Determine the (X, Y) coordinate at the center of the cell enclosing the given text.  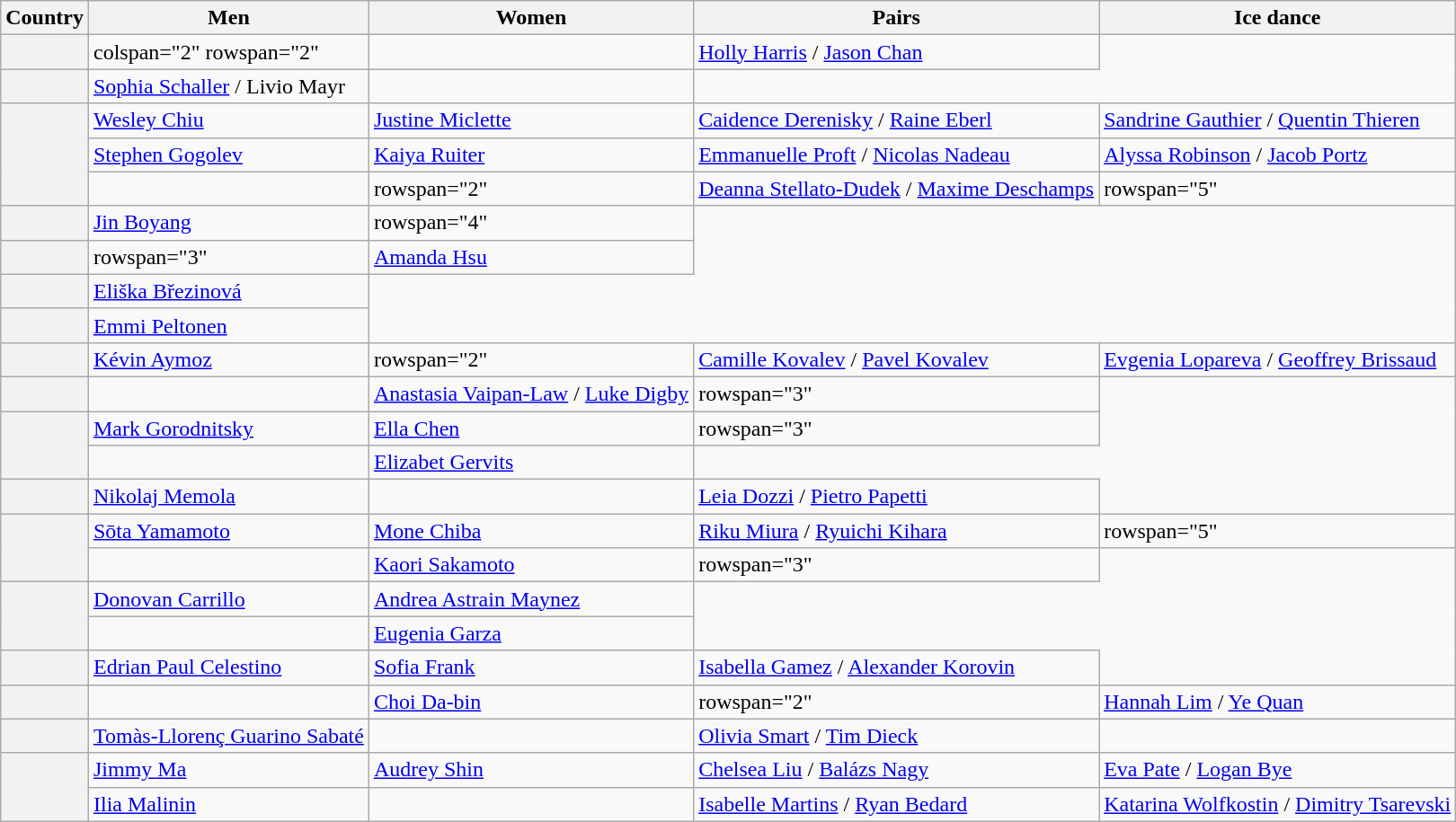
Sophia Schaller / Livio Mayr (228, 86)
Riku Miura / Ryuichi Kihara (897, 531)
Katarina Wolfkostin / Dimitry Tsarevski (1278, 804)
Justine Miclette (530, 120)
Chelsea Liu / Balázs Nagy (897, 770)
Holly Harris / Jason Chan (897, 52)
Wesley Chiu (228, 120)
Caidence Derenisky / Raine Eberl (897, 120)
colspan="2" rowspan="2" (228, 52)
Jin Boyang (228, 223)
Tomàs-Llorenç Guarino Sabaté (228, 736)
Leia Dozzi / Pietro Papetti (897, 497)
Men (228, 18)
Ella Chen (530, 429)
Kaori Sakamoto (530, 565)
Country (45, 18)
Deanna Stellato-Dudek / Maxime Deschamps (897, 189)
Stephen Gogolev (228, 155)
Ice dance (1278, 18)
Sofia Frank (530, 667)
Olivia Smart / Tim Dieck (897, 736)
Edrian Paul Celestino (228, 667)
Jimmy Ma (228, 770)
Nikolaj Memola (228, 497)
Alyssa Robinson / Jacob Portz (1278, 155)
Emmi Peltonen (228, 325)
Anastasia Vaipan-Law / Luke Digby (530, 393)
rowspan="4" (530, 223)
Mone Chiba (530, 531)
Evgenia Lopareva / Geoffrey Brissaud (1278, 359)
Ilia Malinin (228, 804)
Sandrine Gauthier / Quentin Thieren (1278, 120)
Eugenia Garza (530, 633)
Andrea Astrain Maynez (530, 599)
Camille Kovalev / Pavel Kovalev (897, 359)
Pairs (897, 18)
Sōta Yamamoto (228, 531)
Donovan Carrillo (228, 599)
Elizabet Gervits (530, 463)
Kévin Aymoz (228, 359)
Isabella Gamez / Alexander Korovin (897, 667)
Audrey Shin (530, 770)
Choi Da-bin (530, 702)
Eva Pate / Logan Bye (1278, 770)
Hannah Lim / Ye Quan (1278, 702)
Amanda Hsu (530, 257)
Eliška Březinová (228, 291)
Emmanuelle Proft / Nicolas Nadeau (897, 155)
Women (530, 18)
Kaiya Ruiter (530, 155)
Mark Gorodnitsky (228, 429)
Isabelle Martins / Ryan Bedard (897, 804)
